Locate the cell with the specified text and output its [x, y] center coordinate. 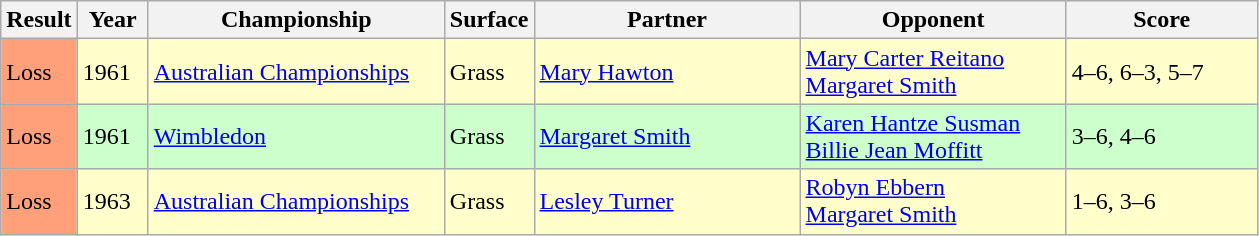
Margaret Smith [667, 136]
Opponent [933, 20]
Score [1162, 20]
Surface [489, 20]
Karen Hantze Susman Billie Jean Moffitt [933, 136]
Mary Carter Reitano Margaret Smith [933, 72]
Result [39, 20]
Robyn Ebbern Margaret Smith [933, 202]
1963 [112, 202]
Partner [667, 20]
4–6, 6–3, 5–7 [1162, 72]
Lesley Turner [667, 202]
Championship [296, 20]
Wimbledon [296, 136]
Mary Hawton [667, 72]
1–6, 3–6 [1162, 202]
Year [112, 20]
3–6, 4–6 [1162, 136]
